Return the (X, Y) coordinate for the center point of the cell that contains the specified text.  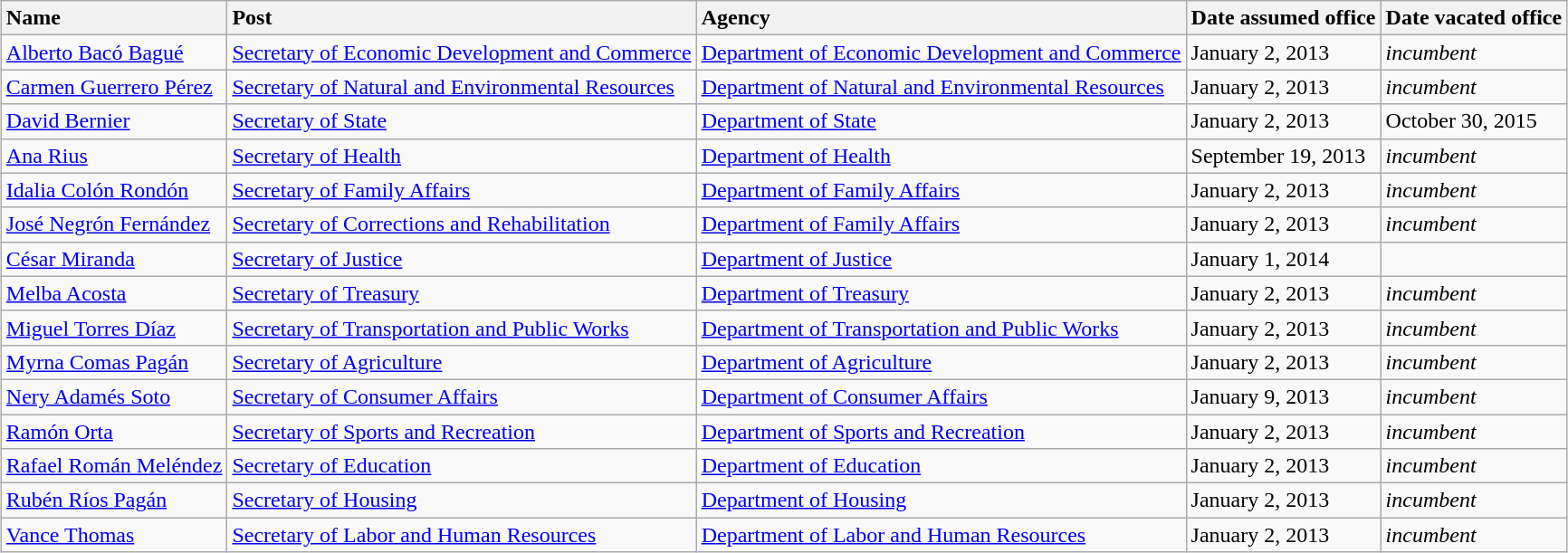
Rubén Ríos Pagán (114, 501)
Agency (942, 18)
Secretary of State (462, 121)
Secretary of Family Affairs (462, 190)
Date assumed office (1284, 18)
Secretary of Health (462, 156)
Name (114, 18)
César Miranda (114, 259)
Ana Rius (114, 156)
Department of Natural and Environmental Resources (942, 87)
Department of Labor and Human Resources (942, 535)
José Negrón Fernández (114, 224)
Department of Education (942, 466)
Department of Housing (942, 501)
Department of Transportation and Public Works (942, 328)
Melba Acosta (114, 293)
Secretary of Treasury (462, 293)
Secretary of Labor and Human Resources (462, 535)
Alberto Bacó Bagué (114, 52)
October 30, 2015 (1474, 121)
Department of Health (942, 156)
Secretary of Sports and Recreation (462, 432)
Secretary of Transportation and Public Works (462, 328)
September 19, 2013 (1284, 156)
Department of State (942, 121)
Ramón Orta (114, 432)
Date vacated office (1474, 18)
David Bernier (114, 121)
Idalia Colón Rondón (114, 190)
January 1, 2014 (1284, 259)
Department of Sports and Recreation (942, 432)
Nery Adamés Soto (114, 396)
Secretary of Education (462, 466)
Myrna Comas Pagán (114, 362)
Department of Treasury (942, 293)
January 9, 2013 (1284, 396)
Department of Consumer Affairs (942, 396)
Secretary of Agriculture (462, 362)
Rafael Román Meléndez (114, 466)
Carmen Guerrero Pérez (114, 87)
Secretary of Corrections and Rehabilitation (462, 224)
Vance Thomas (114, 535)
Secretary of Natural and Environmental Resources (462, 87)
Secretary of Justice (462, 259)
Post (462, 18)
Secretary of Housing (462, 501)
Department of Justice (942, 259)
Miguel Torres Díaz (114, 328)
Department of Agriculture (942, 362)
Secretary of Consumer Affairs (462, 396)
Department of Economic Development and Commerce (942, 52)
Secretary of Economic Development and Commerce (462, 52)
